Identify which cell holds the provided text, then report its [x, y] central coordinate. 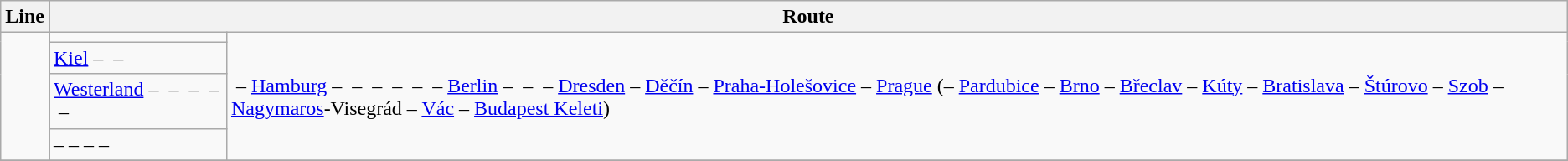
Line [25, 17]
– – – – [137, 144]
Westerland – – – – – [137, 101]
Kiel – – [137, 58]
Route [807, 17]
